Search for the cell housing the specified text and yield its [X, Y] center coordinate. 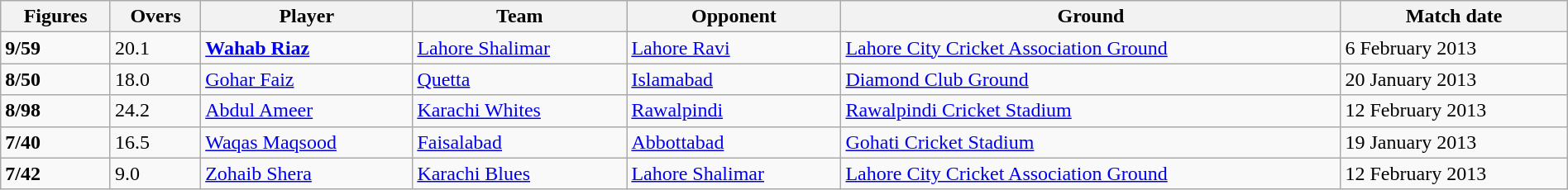
Team [519, 17]
Overs [155, 17]
Rawalpindi [734, 111]
20.1 [155, 48]
20 January 2013 [1454, 79]
Gohati Cricket Stadium [1091, 142]
18.0 [155, 79]
Match date [1454, 17]
Gohar Faiz [307, 79]
9/59 [56, 48]
Faisalabad [519, 142]
Opponent [734, 17]
Abbottabad [734, 142]
Diamond Club Ground [1091, 79]
Islamabad [734, 79]
Lahore Ravi [734, 48]
Ground [1091, 17]
Quetta [519, 79]
6 February 2013 [1454, 48]
7/40 [56, 142]
Figures [56, 17]
Waqas Maqsood [307, 142]
8/98 [56, 111]
Wahab Riaz [307, 48]
8/50 [56, 79]
24.2 [155, 111]
9.0 [155, 173]
Abdul Ameer [307, 111]
Rawalpindi Cricket Stadium [1091, 111]
19 January 2013 [1454, 142]
Karachi Blues [519, 173]
Zohaib Shera [307, 173]
16.5 [155, 142]
Karachi Whites [519, 111]
Player [307, 17]
7/42 [56, 173]
